Extract the [x, y] coordinate from the center of the cell holding the provided text.  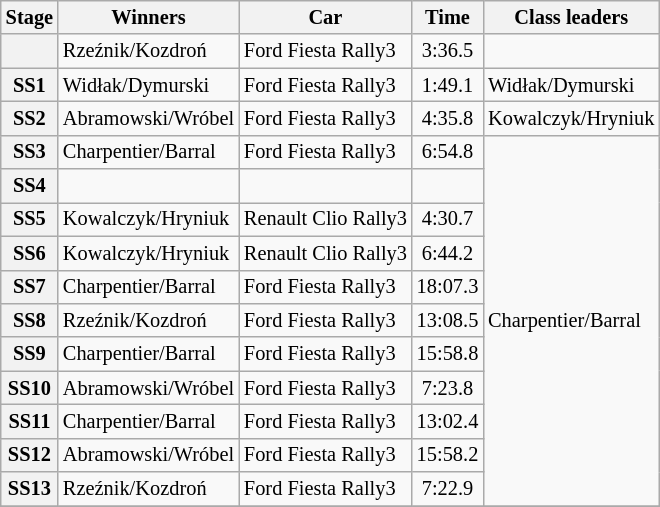
SS13 [30, 489]
SS3 [30, 152]
13:08.5 [448, 320]
SS2 [30, 118]
SS10 [30, 388]
SS1 [30, 85]
18:07.3 [448, 287]
SS11 [30, 421]
7:22.9 [448, 489]
15:58.8 [448, 354]
Stage [30, 17]
6:54.8 [448, 152]
SS12 [30, 455]
Winners [148, 17]
4:35.8 [448, 118]
SS4 [30, 186]
Class leaders [571, 17]
SS6 [30, 253]
SS8 [30, 320]
Car [326, 17]
3:36.5 [448, 51]
6:44.2 [448, 253]
SS5 [30, 219]
SS7 [30, 287]
15:58.2 [448, 455]
Time [448, 17]
7:23.8 [448, 388]
1:49.1 [448, 85]
13:02.4 [448, 421]
SS9 [30, 354]
4:30.7 [448, 219]
